Determine the (x, y) coordinate at the center of the cell enclosing the given text.  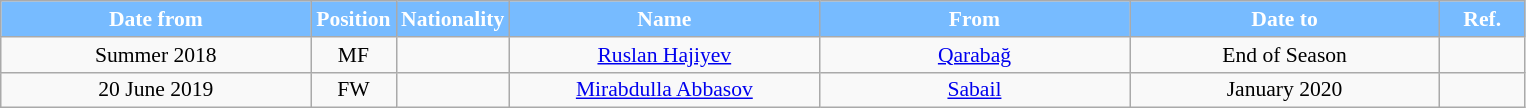
Ref. (1482, 19)
January 2020 (1285, 90)
Qarabağ (974, 55)
Mirabdulla Abbasov (664, 90)
Date to (1285, 19)
FW (354, 90)
From (974, 19)
Name (664, 19)
Sabail (974, 90)
MF (354, 55)
20 June 2019 (156, 90)
Date from (156, 19)
Ruslan Hajiyev (664, 55)
End of Season (1285, 55)
Nationality (452, 19)
Position (354, 19)
Summer 2018 (156, 55)
